From the cell containing the given text, extract its center point as [x, y] coordinate. 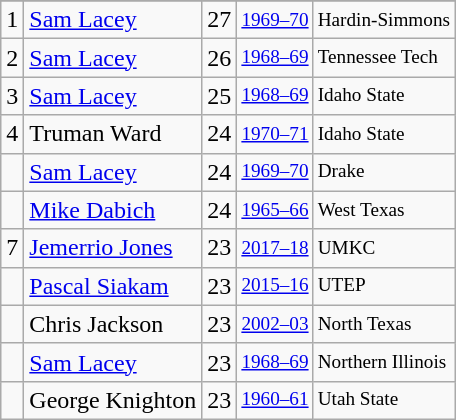
Truman Ward [113, 134]
Hardin-Simmons [384, 20]
27 [220, 20]
1965–66 [275, 210]
2 [12, 58]
Drake [384, 172]
1970–71 [275, 134]
1960–61 [275, 400]
Tennessee Tech [384, 58]
7 [12, 248]
25 [220, 96]
Northern Illinois [384, 362]
Chris Jackson [113, 324]
UMKC [384, 248]
3 [12, 96]
George Knighton [113, 400]
1 [12, 20]
Pascal Siakam [113, 286]
West Texas [384, 210]
Utah State [384, 400]
2017–18 [275, 248]
Mike Dabich [113, 210]
26 [220, 58]
2015–16 [275, 286]
2002–03 [275, 324]
4 [12, 134]
North Texas [384, 324]
UTEP [384, 286]
Jemerrio Jones [113, 248]
